For the text-containing cell, return its midpoint in [X, Y] coordinate format. 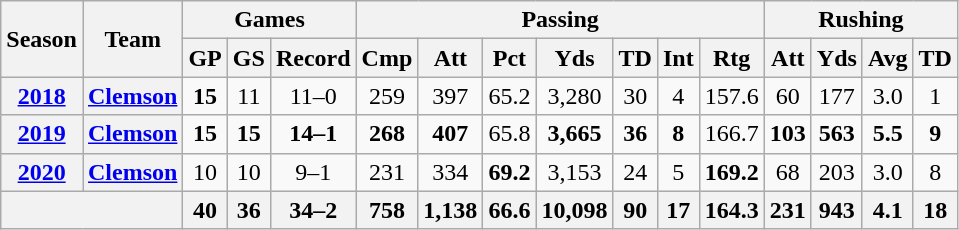
103 [788, 134]
Team [132, 39]
11–0 [313, 96]
5 [678, 172]
758 [387, 210]
Cmp [387, 58]
Pct [510, 58]
563 [836, 134]
1 [935, 96]
203 [836, 172]
169.2 [732, 172]
1,138 [450, 210]
397 [450, 96]
65.8 [510, 134]
34–2 [313, 210]
Rtg [732, 58]
4.1 [888, 210]
14–1 [313, 134]
2020 [42, 172]
24 [635, 172]
9–1 [313, 172]
166.7 [732, 134]
30 [635, 96]
60 [788, 96]
164.3 [732, 210]
3,280 [574, 96]
177 [836, 96]
Int [678, 58]
90 [635, 210]
268 [387, 134]
68 [788, 172]
Avg [888, 58]
3,153 [574, 172]
Games [270, 20]
259 [387, 96]
Passing [560, 20]
40 [205, 210]
18 [935, 210]
66.6 [510, 210]
2018 [42, 96]
Season [42, 39]
2019 [42, 134]
65.2 [510, 96]
11 [248, 96]
GP [205, 58]
10,098 [574, 210]
407 [450, 134]
Rushing [860, 20]
GS [248, 58]
17 [678, 210]
9 [935, 134]
Record [313, 58]
69.2 [510, 172]
3,665 [574, 134]
4 [678, 96]
334 [450, 172]
943 [836, 210]
5.5 [888, 134]
157.6 [732, 96]
